Return (x, y) of the center of cell containing provided text 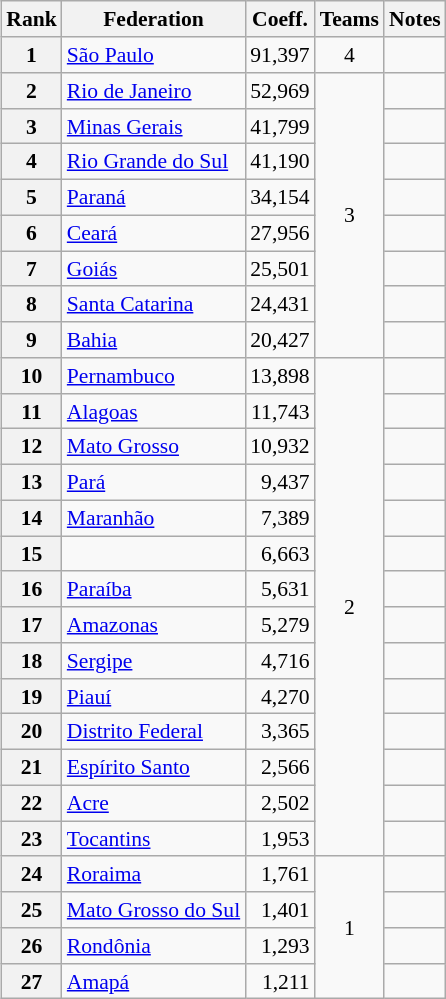
Alagoas (154, 411)
Distrito Federal (154, 732)
Bahia (154, 340)
Rondônia (154, 946)
1,293 (280, 946)
1,953 (280, 839)
Maranhão (154, 518)
9,437 (280, 482)
6,663 (280, 554)
1,211 (280, 981)
25,501 (280, 269)
Teams (350, 19)
12 (32, 447)
20 (32, 732)
23 (32, 839)
Pernambuco (154, 376)
7,389 (280, 518)
5 (32, 197)
Rio Grande do Sul (154, 162)
15 (32, 554)
5,279 (280, 625)
18 (32, 661)
41,190 (280, 162)
91,397 (280, 55)
10,932 (280, 447)
14 (32, 518)
19 (32, 696)
Goiás (154, 269)
2,566 (280, 767)
Amazonas (154, 625)
Notes (415, 19)
Santa Catarina (154, 304)
52,969 (280, 91)
Roraima (154, 874)
13,898 (280, 376)
4,270 (280, 696)
Rio de Janeiro (154, 91)
Paraíba (154, 589)
41,799 (280, 126)
2,502 (280, 803)
4,716 (280, 661)
20,427 (280, 340)
Acre (154, 803)
Tocantins (154, 839)
Rank (32, 19)
13 (32, 482)
3,365 (280, 732)
22 (32, 803)
Minas Gerais (154, 126)
Mato Grosso do Sul (154, 910)
Sergipe (154, 661)
24 (32, 874)
11 (32, 411)
Amapá (154, 981)
1,761 (280, 874)
26 (32, 946)
17 (32, 625)
Pará (154, 482)
24,431 (280, 304)
6 (32, 233)
Ceará (154, 233)
Espírito Santo (154, 767)
Coeff. (280, 19)
25 (32, 910)
1,401 (280, 910)
16 (32, 589)
5,631 (280, 589)
11,743 (280, 411)
Mato Grosso (154, 447)
27,956 (280, 233)
34,154 (280, 197)
São Paulo (154, 55)
Piauí (154, 696)
Federation (154, 19)
10 (32, 376)
7 (32, 269)
8 (32, 304)
Paraná (154, 197)
9 (32, 340)
21 (32, 767)
27 (32, 981)
